For the text-containing cell, return its midpoint in [x, y] coordinate format. 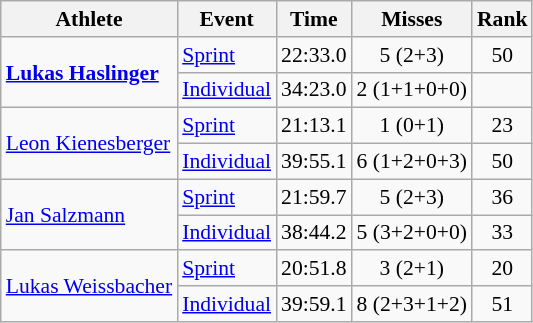
Misses [412, 19]
Jan Salzmann [89, 214]
Lukas Weissbacher [89, 286]
21:13.1 [314, 126]
2 (1+1+0+0) [412, 90]
39:55.1 [314, 162]
Event [226, 19]
34:23.0 [314, 90]
38:44.2 [314, 233]
8 (2+3+1+2) [412, 304]
23 [502, 126]
33 [502, 233]
Rank [502, 19]
51 [502, 304]
Time [314, 19]
Leon Kienesberger [89, 144]
1 (0+1) [412, 126]
22:33.0 [314, 55]
39:59.1 [314, 304]
36 [502, 197]
Lukas Haslinger [89, 72]
Athlete [89, 19]
5 (3+2+0+0) [412, 233]
20:51.8 [314, 269]
3 (2+1) [412, 269]
20 [502, 269]
21:59.7 [314, 197]
6 (1+2+0+3) [412, 162]
